Pinpoint the cell where the given text exists, returning its [X, Y] midpoint coordinate. 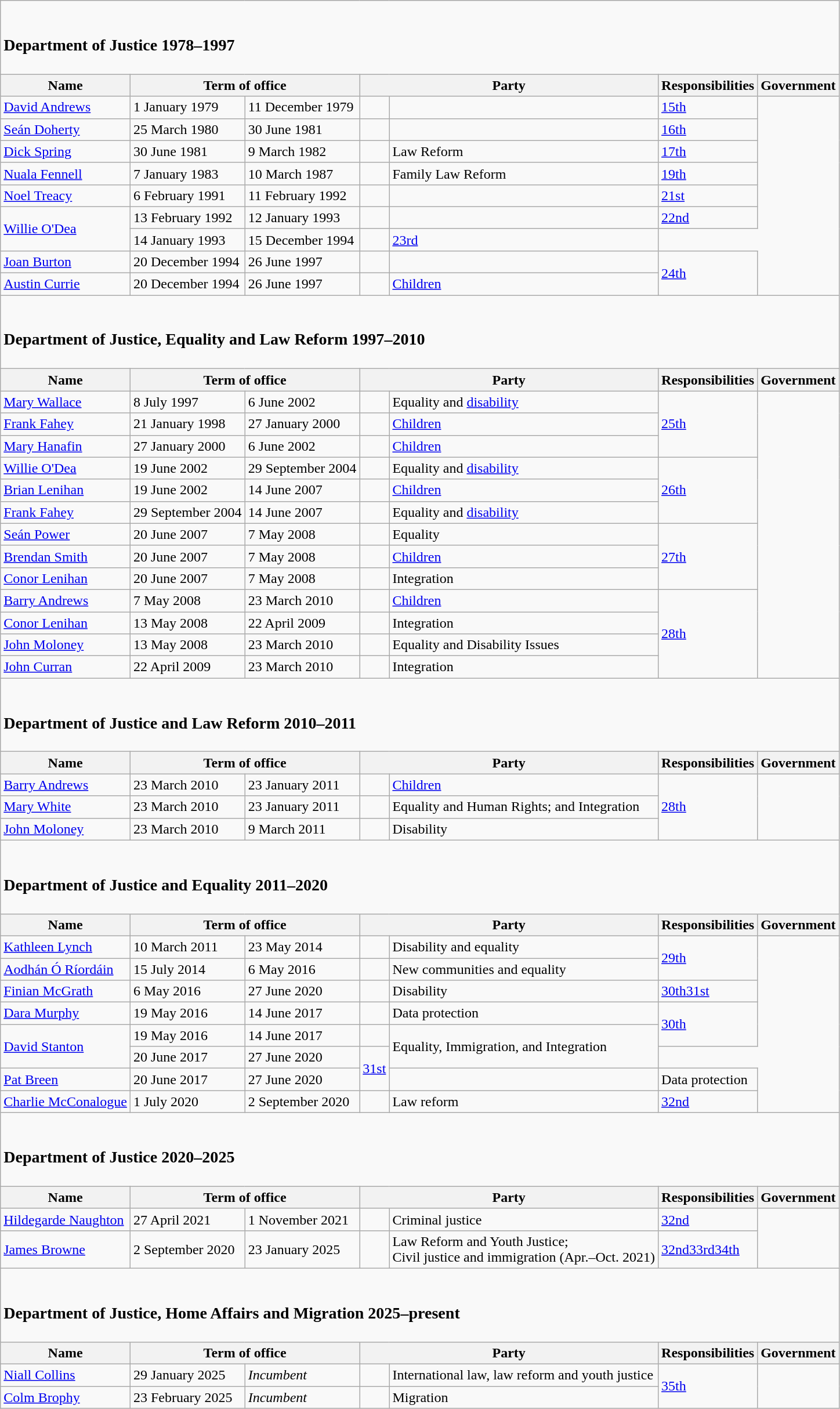
27th [708, 556]
14 January 1993 [187, 240]
Finian McGrath [66, 991]
30th31st [708, 991]
Niall Collins [66, 1375]
6 February 1991 [187, 195]
1 November 2021 [302, 1219]
31st [375, 1068]
Equality [524, 534]
Criminal justice [524, 1219]
12 January 1993 [302, 218]
Seán Doherty [66, 129]
Mary Hanafin [66, 446]
Department of Justice 2020–2025 [420, 1150]
Mary White [66, 807]
Equality and Disability Issues [524, 645]
John Curran [66, 667]
Migration [524, 1397]
23rd [524, 240]
16th [708, 129]
27 April 2021 [187, 1219]
13 February 1992 [187, 218]
29th [708, 958]
15 July 2014 [187, 969]
New communities and equality [524, 969]
15 December 1994 [302, 240]
Aodhán Ó Ríordáin [66, 969]
1 January 1979 [187, 107]
David Andrews [66, 107]
9 March 1982 [302, 151]
Pat Breen [66, 1080]
Department of Justice and Equality 2011–2020 [420, 877]
Austin Currie [66, 284]
23 January 2025 [302, 1249]
Law Reform and Youth Justice;Civil justice and immigration (Apr.–Oct. 2021) [524, 1249]
Law Reform [524, 151]
35th [708, 1386]
24th [708, 273]
Family Law Reform [524, 173]
21st [708, 195]
29 January 2025 [187, 1375]
Equality and Human Rights; and Integration [524, 807]
Equality, Immigration, and Integration [524, 1046]
Department of Justice, Equality and Law Reform 1997–2010 [420, 332]
Department of Justice 1978–1997 [420, 37]
Mary Wallace [66, 402]
Charlie McConalogue [66, 1102]
30th [708, 1024]
26th [708, 490]
Colm Brophy [66, 1397]
21 January 1998 [187, 424]
25th [708, 424]
9 March 2011 [302, 829]
23 May 2014 [302, 947]
15th [708, 107]
23 February 2025 [187, 1397]
17th [708, 151]
Seán Power [66, 534]
International law, law reform and youth justice [524, 1375]
James Browne [66, 1249]
Department of Justice and Law Reform 2010–2011 [420, 715]
Kathleen Lynch [66, 947]
11 February 1992 [302, 195]
Nuala Fennell [66, 173]
Disability and equality [524, 947]
Noel Treacy [66, 195]
Dara Murphy [66, 1013]
7 January 1983 [187, 173]
Department of Justice, Home Affairs and Migration 2025–present [420, 1305]
Dick Spring [66, 151]
25 March 1980 [187, 129]
8 July 1997 [187, 402]
Brian Lenihan [66, 490]
32nd33rd34th [708, 1249]
11 December 1979 [302, 107]
19th [708, 173]
22nd [708, 218]
Hildegarde Naughton [66, 1219]
10 March 2011 [187, 947]
Joan Burton [66, 262]
David Stanton [66, 1046]
Law reform [524, 1102]
1 July 2020 [187, 1102]
10 March 1987 [302, 173]
Brendan Smith [66, 556]
